Output the [x, y] coordinate of the center of the cell containing the given text.  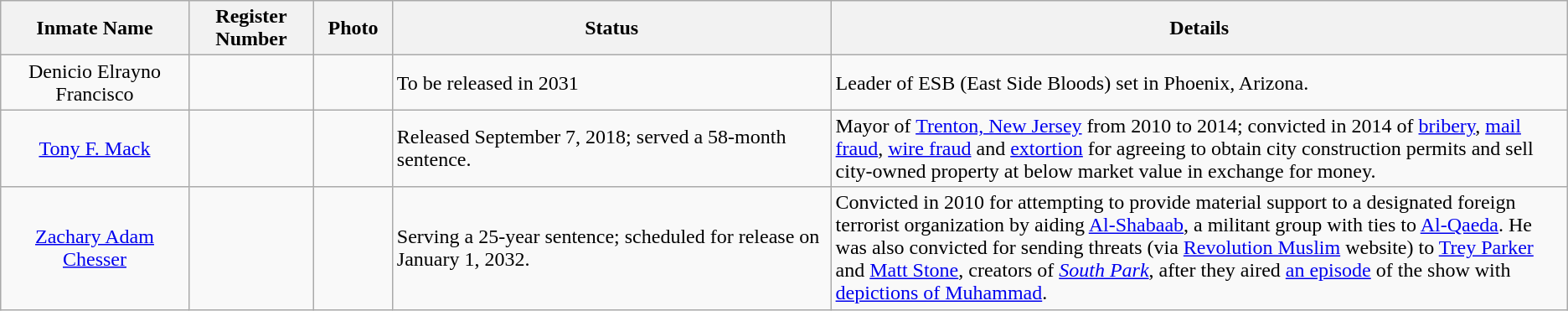
Leader of ESB (East Side Bloods) set in Phoenix, Arizona. [1199, 82]
Tony F. Mack [95, 148]
Serving a 25-year sentence; scheduled for release on January 1, 2032. [611, 248]
Released September 7, 2018; served a 58-month sentence. [611, 148]
Denicio Elrayno Francisco [95, 82]
Zachary Adam Chesser [95, 248]
Inmate Name [95, 29]
Register Number [251, 29]
Photo [353, 29]
Status [611, 29]
Details [1199, 29]
To be released in 2031 [611, 82]
